Detect which cell encompasses the target text, then output its [X, Y] center coordinate. 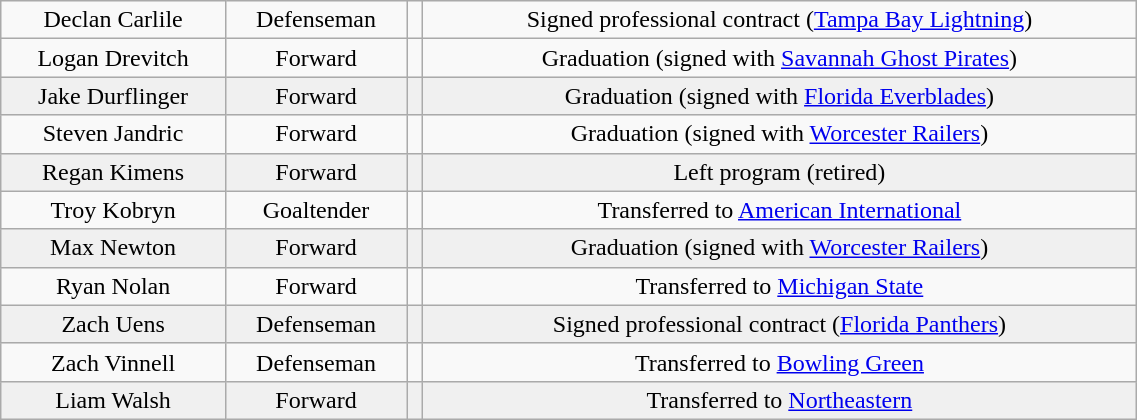
Zach Vinnell [114, 362]
Jake Durflinger [114, 96]
Liam Walsh [114, 400]
Transferred to Michigan State [780, 286]
Left program (retired) [780, 172]
Transferred to American International [780, 210]
Zach Uens [114, 324]
Graduation (signed with Savannah Ghost Pirates) [780, 58]
Graduation (signed with Florida Everblades) [780, 96]
Regan Kimens [114, 172]
Troy Kobryn [114, 210]
Logan Drevitch [114, 58]
Ryan Nolan [114, 286]
Signed professional contract (Florida Panthers) [780, 324]
Steven Jandric [114, 134]
Max Newton [114, 248]
Declan Carlile [114, 20]
Transferred to Northeastern [780, 400]
Signed professional contract (Tampa Bay Lightning) [780, 20]
Goaltender [316, 210]
Transferred to Bowling Green [780, 362]
